Return the [X, Y] coordinate for the center point of the cell that contains the specified text.  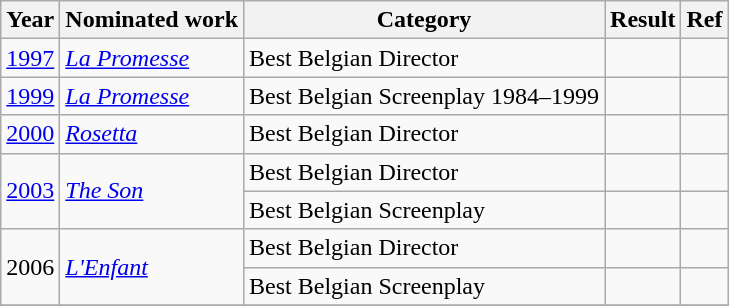
2003 [30, 191]
Year [30, 20]
2006 [30, 267]
Best Belgian Screenplay 1984–1999 [424, 96]
Rosetta [152, 134]
1999 [30, 96]
L'Enfant [152, 267]
Category [424, 20]
The Son [152, 191]
Result [643, 20]
Ref [704, 20]
Nominated work [152, 20]
1997 [30, 58]
2000 [30, 134]
